Locate the cell with the specified text and output its (X, Y) center coordinate. 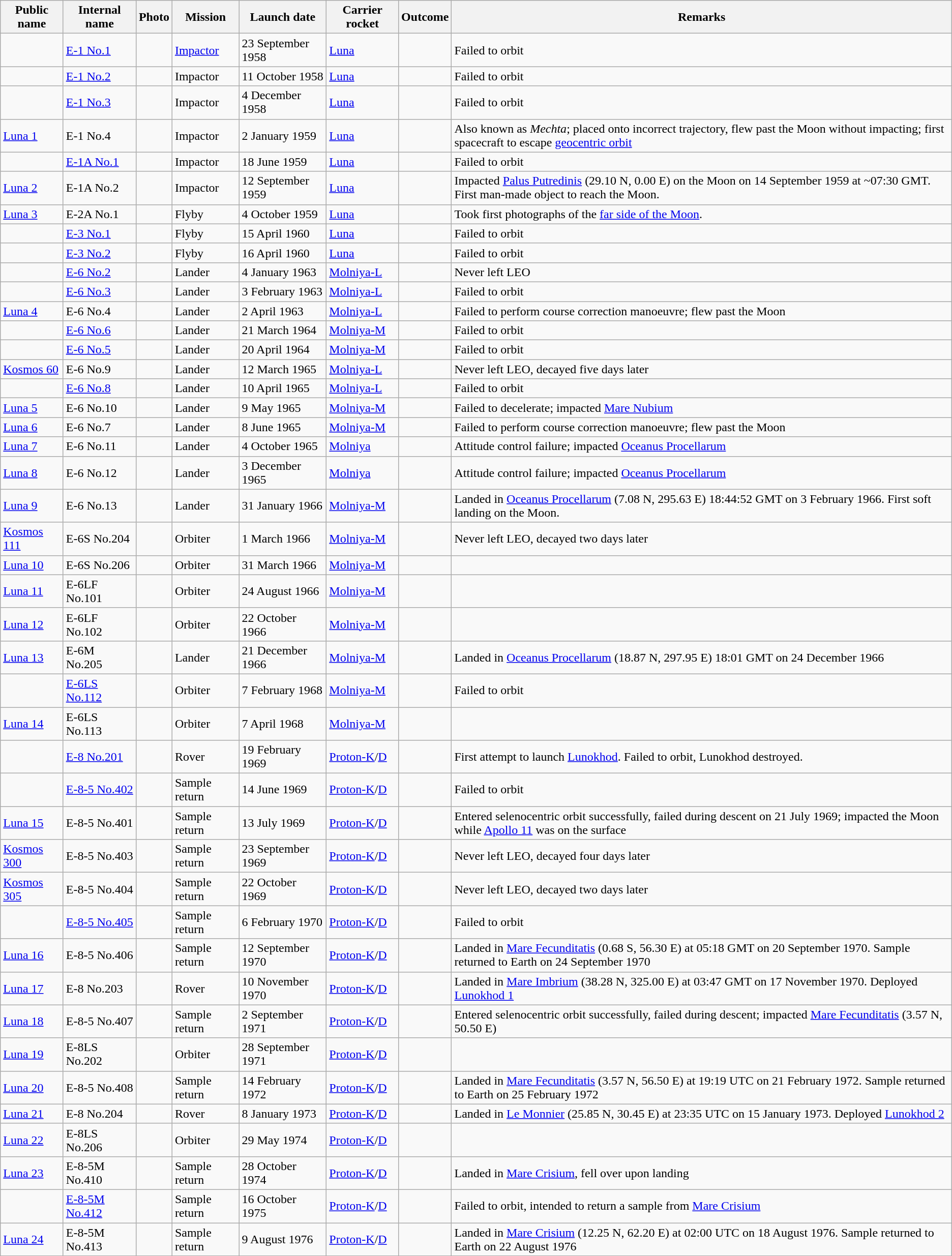
Luna 1 (32, 135)
E-8-5 No.408 (100, 1087)
Landed in Oceanus Procellarum (18.87 N, 297.95 E) 18:01 GMT on 24 December 1966 (702, 657)
E-6LS No.112 (100, 691)
Luna 3 (32, 214)
Also known as Mechta; placed onto incorrect trajectory, flew past the Moon without impacting; first spacecraft to escape geocentric orbit (702, 135)
E-6LS No.113 (100, 723)
Luna 9 (32, 505)
Landed in Mare Crisium, fell over upon landing (702, 1173)
12 September 1970 (283, 955)
22 October 1969 (283, 889)
E-8-5 No.405 (100, 922)
8 January 1973 (283, 1114)
E-6 No.3 (100, 291)
4 December 1958 (283, 103)
E-2A No.1 (100, 214)
15 April 1960 (283, 233)
Luna 22 (32, 1140)
E-8-5 No.407 (100, 1021)
Remarks (702, 17)
E-1A No.1 (100, 162)
Entered selenocentric orbit successfully, failed during descent; impacted Mare Fecunditatis (3.57 N, 50.50 E) (702, 1021)
Landed in Le Monnier (25.85 N, 30.45 E) at 23:35 UTC on 15 January 1973. Deployed Lunokhod 2 (702, 1114)
19 February 1969 (283, 757)
4 January 1963 (283, 272)
E-6 No.6 (100, 331)
3 February 1963 (283, 291)
29 May 1974 (283, 1140)
4 October 1959 (283, 214)
Luna 23 (32, 1173)
E-1 No.3 (100, 103)
Luna 2 (32, 188)
4 October 1965 (283, 446)
Luna 4 (32, 311)
Luna 17 (32, 989)
Luna 13 (32, 657)
E-8-5 No.401 (100, 823)
E-6 No.13 (100, 505)
14 February 1972 (283, 1087)
3 December 1965 (283, 473)
12 March 1965 (283, 369)
7 February 1968 (283, 691)
9 August 1976 (283, 1239)
Luna 24 (32, 1239)
2 September 1971 (283, 1021)
E-6 No.5 (100, 350)
1 March 1966 (283, 539)
E-8-5M No.413 (100, 1239)
11 October 1958 (283, 76)
Failed to orbit, intended to return a sample from Mare Crisium (702, 1206)
31 March 1966 (283, 565)
21 March 1964 (283, 331)
Landed in Oceanus Procellarum (7.08 N, 295.63 E) 18:44:52 GMT on 3 February 1966. First soft landing on the Moon. (702, 505)
24 August 1966 (283, 591)
Carrier rocket (363, 17)
Mission (205, 17)
2 April 1963 (283, 311)
E-8-5 No.403 (100, 856)
20 April 1964 (283, 350)
Luna 18 (32, 1021)
E-6 No.4 (100, 311)
Never left LEO, decayed four days later (702, 856)
21 December 1966 (283, 657)
E-6 No.9 (100, 369)
Luna 8 (32, 473)
E-6 No.10 (100, 408)
Never left LEO, decayed five days later (702, 369)
E-6LF No.102 (100, 624)
Luna 15 (32, 823)
E-6 No.12 (100, 473)
10 November 1970 (283, 989)
E-8-5M No.412 (100, 1206)
E-6S No.206 (100, 565)
Launch date (283, 17)
Kosmos 111 (32, 539)
22 October 1966 (283, 624)
9 May 1965 (283, 408)
Kosmos 60 (32, 369)
31 January 1966 (283, 505)
Landed in Mare Crisium (12.25 N, 62.20 E) at 02:00 UTC on 18 August 1976. Sample returned to Earth on 22 August 1976 (702, 1239)
E-8-5M No.410 (100, 1173)
Luna 7 (32, 446)
Never left LEO (702, 272)
E-6 No.11 (100, 446)
E-8 No.204 (100, 1114)
E-6M No.205 (100, 657)
16 April 1960 (283, 253)
6 February 1970 (283, 922)
Landed in Mare Imbrium (38.28 N, 325.00 E) at 03:47 GMT on 17 November 1970. Deployed Lunokhod 1 (702, 989)
13 July 1969 (283, 823)
Took first photographs of the far side of the Moon. (702, 214)
Luna 19 (32, 1055)
16 October 1975 (283, 1206)
Luna 10 (32, 565)
18 June 1959 (283, 162)
Luna 11 (32, 591)
E-8-5 No.406 (100, 955)
E-1A No.2 (100, 188)
Failed to decelerate; impacted Mare Nubium (702, 408)
2 January 1959 (283, 135)
E-6 No.7 (100, 427)
E-6LF No.101 (100, 591)
E-8-5 No.404 (100, 889)
Internal name (100, 17)
E-3 No.1 (100, 233)
23 September 1958 (283, 50)
23 September 1969 (283, 856)
8 June 1965 (283, 427)
E-1 No.2 (100, 76)
Entered selenocentric orbit successfully, failed during descent on 21 July 1969; impacted the Moon while Apollo 11 was on the surface (702, 823)
Luna 5 (32, 408)
10 April 1965 (283, 388)
E-8-5 No.402 (100, 790)
12 September 1959 (283, 188)
E-6 No.8 (100, 388)
Outcome (425, 17)
Luna 21 (32, 1114)
Luna 20 (32, 1087)
E-1 No.1 (100, 50)
Kosmos 300 (32, 856)
E-6S No.204 (100, 539)
14 June 1969 (283, 790)
First attempt to launch Lunokhod. Failed to orbit, Lunokhod destroyed. (702, 757)
E-3 No.2 (100, 253)
Public name (32, 17)
E-1 No.4 (100, 135)
Luna 14 (32, 723)
Luna 16 (32, 955)
E-8LS No.206 (100, 1140)
28 September 1971 (283, 1055)
Impacted Palus Putredinis (29.10 N, 0.00 E) on the Moon on 14 September 1959 at ~07:30 GMT. First man-made object to reach the Moon. (702, 188)
E-8 No.201 (100, 757)
E-8 No.203 (100, 989)
Luna 6 (32, 427)
E-8LS No.202 (100, 1055)
E-6 No.2 (100, 272)
Luna 12 (32, 624)
Kosmos 305 (32, 889)
28 October 1974 (283, 1173)
7 April 1968 (283, 723)
Landed in Mare Fecunditatis (3.57 N, 56.50 E) at 19:19 UTC on 21 February 1972. Sample returned to Earth on 25 February 1972 (702, 1087)
Landed in Mare Fecunditatis (0.68 S, 56.30 E) at 05:18 GMT on 20 September 1970. Sample returned to Earth on 24 September 1970 (702, 955)
Photo (154, 17)
